From the cell containing the given text, extract its center point as (x, y) coordinate. 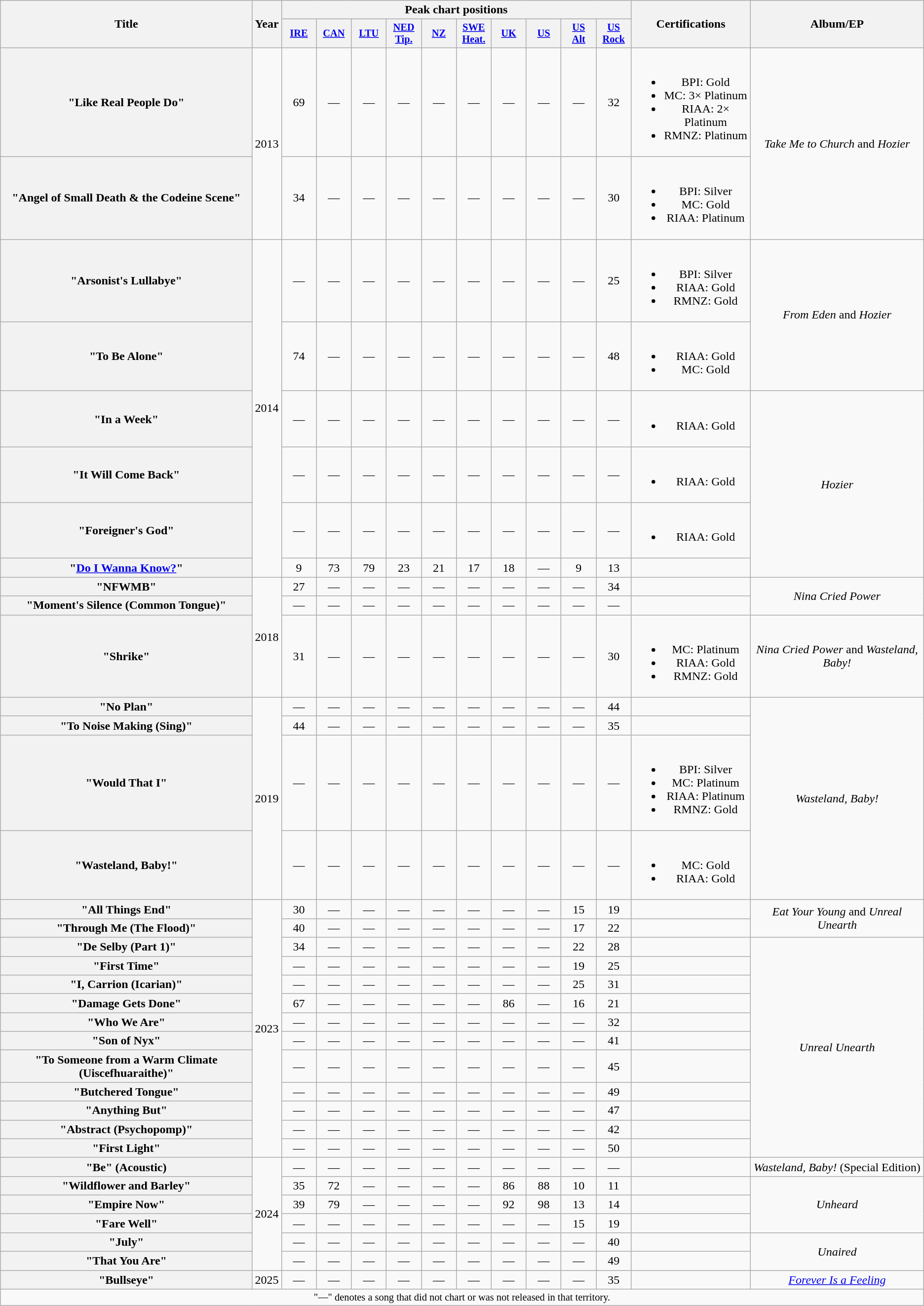
BPI: SilverRIAA: GoldRMNZ: Gold (691, 280)
CAN (334, 34)
67 (299, 1003)
2018 (267, 637)
Peak chart positions (456, 10)
UK (508, 34)
18 (508, 568)
2023 (267, 1029)
16 (578, 1003)
47 (614, 1110)
Title (126, 24)
Album/EP (837, 24)
"Moment's Silence (Common Tongue)" (126, 605)
50 (614, 1148)
73 (334, 568)
23 (404, 568)
98 (544, 1204)
NZ (439, 34)
"Arsonist's Lullabye" (126, 280)
"July" (126, 1242)
"Like Real People Do" (126, 102)
"First Light" (126, 1148)
74 (299, 356)
Year (267, 24)
2019 (267, 798)
72 (334, 1186)
"De Selby (Part 1)" (126, 947)
"Shrike" (126, 656)
"Bullseye" (126, 1280)
IRE (299, 34)
"First Time" (126, 966)
Unaired (837, 1251)
BPI: GoldMC: 3× PlatinumRIAA: 2× PlatinumRMNZ: Platinum (691, 102)
Certifications (691, 24)
27 (299, 587)
SWEHeat. (474, 34)
"Abstract (Psychopomp)" (126, 1129)
92 (508, 1204)
Wasteland, Baby! (837, 798)
11 (614, 1186)
45 (614, 1067)
"Empire Now" (126, 1204)
"No Plan" (126, 707)
Forever Is a Feeling (837, 1280)
2024 (267, 1214)
"Fare Well" (126, 1223)
"Angel of Small Death & the Codeine Scene" (126, 198)
"Wildflower and Barley" (126, 1186)
"Damage Gets Done" (126, 1003)
"Butchered Tongue" (126, 1092)
"To Someone from a Warm Climate (Uiscefhuaraithe)" (126, 1067)
BPI: SilverMC: PlatinumRIAA: PlatinumRMNZ: Gold (691, 783)
RIAA: GoldMC: Gold (691, 356)
BPI: SilverMC: GoldRIAA: Platinum (691, 198)
2014 (267, 408)
"NFWMB" (126, 587)
Unreal Unearth (837, 1048)
41 (614, 1041)
"—" denotes a song that did not chart or was not released in that territory. (462, 1298)
"That You Are" (126, 1261)
"Wasteland, Baby!" (126, 865)
"To Be Alone" (126, 356)
Wasteland, Baby! (Special Edition) (837, 1167)
From Eden and Hozier (837, 315)
"Anything But" (126, 1110)
69 (299, 102)
MC: PlatinumRIAA: GoldRMNZ: Gold (691, 656)
"To Noise Making (Sing)" (126, 725)
Unheard (837, 1204)
42 (614, 1129)
Eat Your Young and Unreal Unearth (837, 918)
"Would That I" (126, 783)
"Son of Nyx" (126, 1041)
NEDTip. (404, 34)
USAlt (578, 34)
48 (614, 356)
Nina Cried Power (837, 596)
Hozier (837, 484)
"All Things End" (126, 909)
2013 (267, 143)
28 (614, 947)
"It Will Come Back" (126, 475)
"Do I Wanna Know?" (126, 568)
39 (299, 1204)
"Who We Are" (126, 1022)
Take Me to Church and Hozier (837, 143)
"Foreigner's God" (126, 530)
USRock (614, 34)
Nina Cried Power and Wasteland, Baby! (837, 656)
"Through Me (The Flood)" (126, 928)
"Be" (Acoustic) (126, 1167)
US (544, 34)
"I, Carrion (Icarian)" (126, 985)
2025 (267, 1280)
14 (614, 1204)
"In a Week" (126, 419)
88 (544, 1186)
LTU (369, 34)
10 (578, 1186)
MC: GoldRIAA: Gold (691, 865)
